Search for the cell housing the specified text and yield its (X, Y) center coordinate. 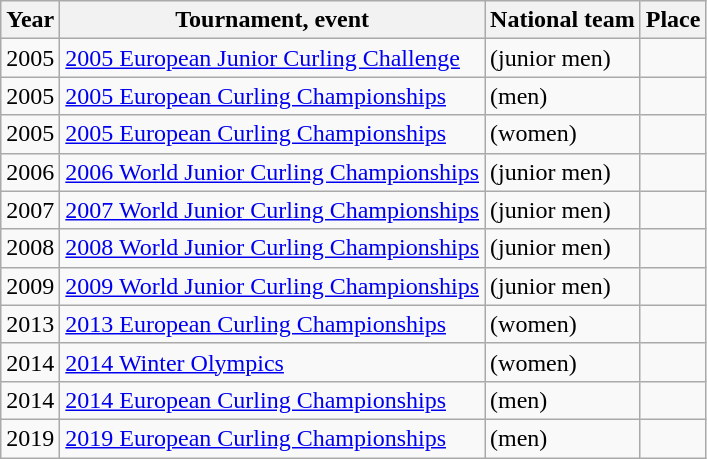
2008 World Junior Curling Championships (272, 248)
2014 Winter Olympics (272, 362)
2005 European Junior Curling Challenge (272, 58)
Place (673, 20)
2007 World Junior Curling Championships (272, 210)
Year (30, 20)
2006 World Junior Curling Championships (272, 172)
2009 World Junior Curling Championships (272, 286)
2013 (30, 324)
2014 European Curling Championships (272, 400)
2008 (30, 248)
Tournament, event (272, 20)
2006 (30, 172)
2013 European Curling Championships (272, 324)
2009 (30, 286)
2007 (30, 210)
2019 (30, 438)
2019 European Curling Championships (272, 438)
National team (563, 20)
